Capture the cell that displays the provided text and extract its (x, y) central coordinate. 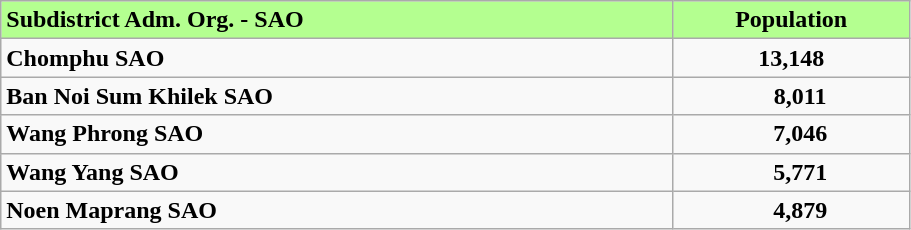
Wang Phrong SAO (337, 134)
8,011 (791, 96)
Chomphu SAO (337, 58)
5,771 (791, 172)
Wang Yang SAO (337, 172)
4,879 (791, 210)
Subdistrict Adm. Org. - SAO (337, 20)
13,148 (791, 58)
Population (791, 20)
Noen Maprang SAO (337, 210)
Ban Noi Sum Khilek SAO (337, 96)
7,046 (791, 134)
